Provide the [x, y] coordinate of the cell's center where the given text is located.  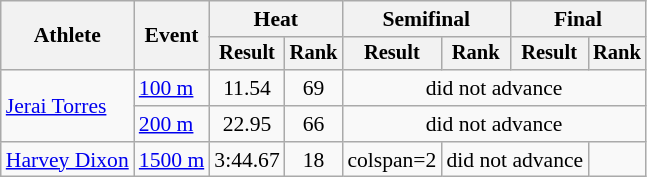
Semifinal [426, 19]
Jerai Torres [68, 106]
Final [578, 19]
66 [314, 124]
Event [172, 36]
200 m [172, 124]
Athlete [68, 36]
Heat [276, 19]
100 m [172, 88]
22.95 [246, 124]
11.54 [246, 88]
69 [314, 88]
